Return (X, Y) of the center of cell containing provided text 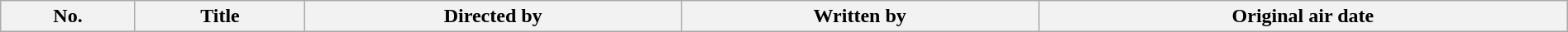
Original air date (1303, 16)
No. (68, 16)
Directed by (493, 16)
Written by (860, 16)
Title (220, 16)
